Provide the (X, Y) coordinate of the cell's center where the given text is located.  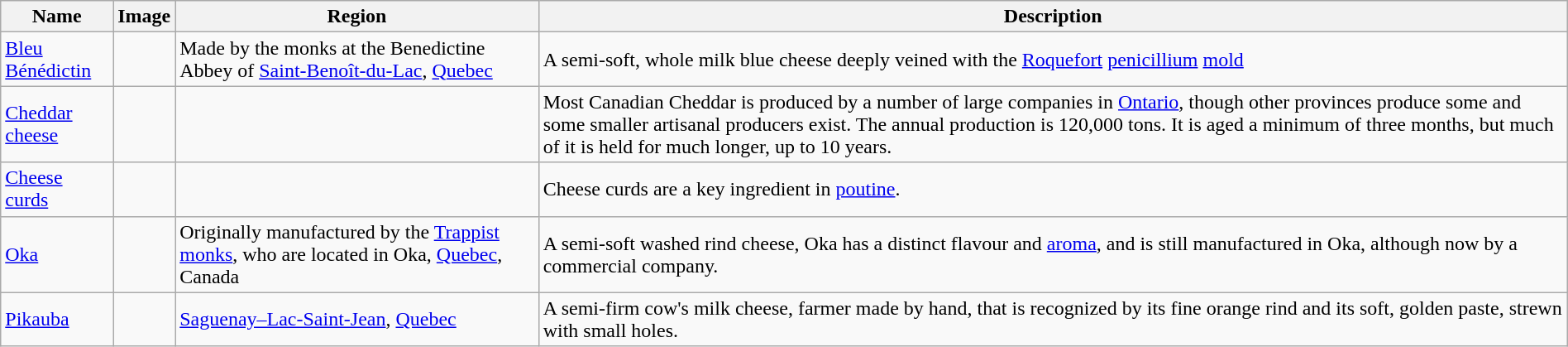
Region (357, 17)
Oka (57, 254)
Name (57, 17)
A semi-firm cow's milk cheese, farmer made by hand, that is recognized by its fine orange rind and its soft, golden paste, strewn with small holes. (1053, 320)
Saguenay–Lac-Saint-Jean, Quebec (357, 320)
Image (144, 17)
Cheese curds (57, 189)
Made by the monks at the Benedictine Abbey of Saint-Benoît-du-Lac, Quebec (357, 60)
A semi-soft washed rind cheese, Oka has a distinct flavour and aroma, and is still manufactured in Oka, although now by a commercial company. (1053, 254)
A semi-soft, whole milk blue cheese deeply veined with the Roquefort penicillium mold (1053, 60)
Originally manufactured by the Trappist monks, who are located in Oka, Quebec, Canada (357, 254)
Description (1053, 17)
Cheese curds are a key ingredient in poutine. (1053, 189)
Cheddar cheese (57, 124)
Bleu Bénédictin (57, 60)
Pikauba (57, 320)
